Determine the (X, Y) coordinate at the center of the cell enclosing the given text.  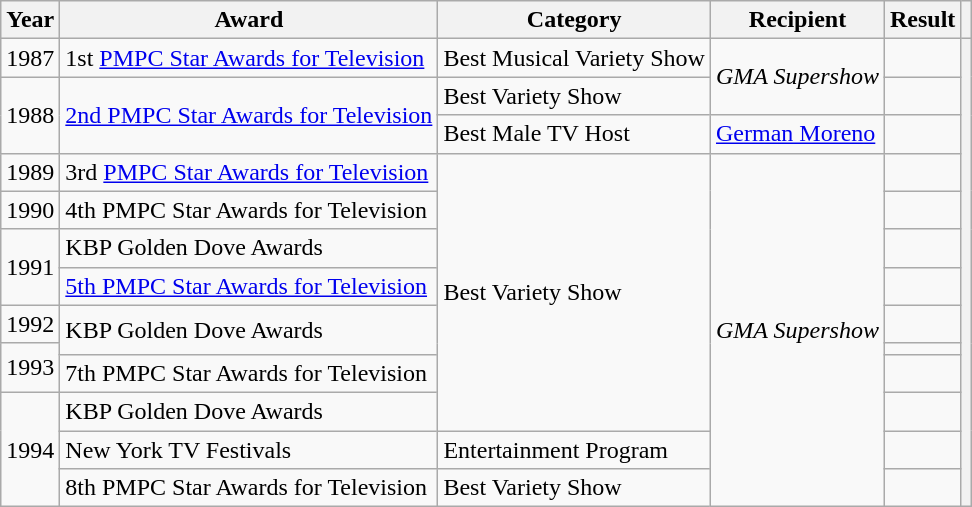
New York TV Festivals (249, 449)
7th PMPC Star Awards for Television (249, 373)
Category (574, 20)
1st PMPC Star Awards for Television (249, 58)
1991 (30, 267)
3rd PMPC Star Awards for Television (249, 172)
1987 (30, 58)
German Moreno (797, 134)
Best Musical Variety Show (574, 58)
2nd PMPC Star Awards for Television (249, 115)
Award (249, 20)
1988 (30, 115)
5th PMPC Star Awards for Television (249, 286)
Best Male TV Host (574, 134)
8th PMPC Star Awards for Television (249, 488)
Year (30, 20)
1994 (30, 449)
Entertainment Program (574, 449)
1990 (30, 210)
1993 (30, 368)
Recipient (797, 20)
1989 (30, 172)
1992 (30, 324)
4th PMPC Star Awards for Television (249, 210)
Result (922, 20)
